For the text-containing cell, return its midpoint in [X, Y] coordinate format. 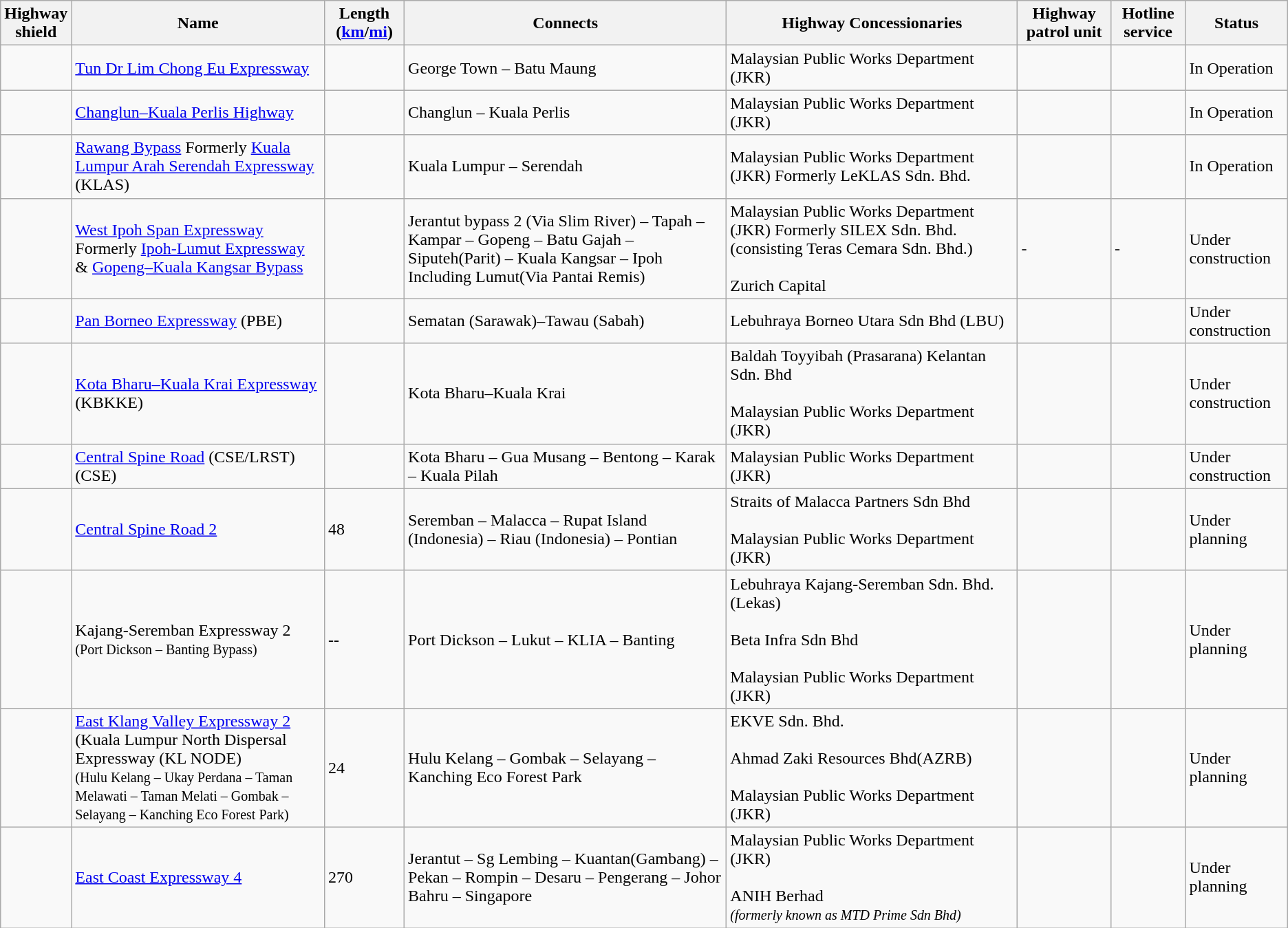
Hotline service [1148, 23]
Changlun – Kuala Perlis [566, 113]
EKVE Sdn. Bhd. Ahmad Zaki Resources Bhd(AZRB) Malaysian Public Works Department (JKR) [872, 768]
Kajang-Seremban Expressway 2 (Port Dickson – Banting Bypass) [198, 639]
West Ipoh Span Expressway Formerly Ipoh-Lumut Expressway & Gopeng–Kuala Kangsar Bypass [198, 248]
270 [365, 877]
Status [1236, 23]
Highway patrol unit [1064, 23]
Seremban – Malacca – Rupat Island (Indonesia) – Riau (Indonesia) – Pontian [566, 530]
George Town – Batu Maung [566, 67]
Hulu Kelang – Gombak – Selayang – Kanching Eco Forest Park [566, 768]
Malaysian Public Works Department (JKR)ANIH Berhad(formerly known as MTD Prime Sdn Bhd) [872, 877]
Length (km/mi) [365, 23]
Malaysian Public Works Department (JKR) Formerly LeKLAS Sdn. Bhd. [872, 166]
Sematan (Sarawak)–Tawau (Sabah) [566, 321]
Highway Concessionaries [872, 23]
Jerantut – Sg Lembing – Kuantan(Gambang) – Pekan – Rompin – Desaru – Pengerang – Johor Bahru – Singapore [566, 877]
Connects [566, 23]
Baldah Toyyibah (Prasarana) Kelantan Sdn. BhdMalaysian Public Works Department (JKR) [872, 393]
Central Spine Road 2 [198, 530]
Kota Bharu–Kuala Krai Expressway (KBKKE) [198, 393]
Name [198, 23]
Tun Dr Lim Chong Eu Expressway [198, 67]
24 [365, 768]
Rawang Bypass Formerly Kuala Lumpur Arah Serendah Expressway (KLAS) [198, 166]
Port Dickson – Lukut – KLIA – Banting [566, 639]
Straits of Malacca Partners Sdn Bhd Malaysian Public Works Department (JKR) [872, 530]
-- [365, 639]
Highwayshield [36, 23]
Kuala Lumpur – Serendah [566, 166]
48 [365, 530]
Changlun–Kuala Perlis Highway [198, 113]
Malaysian Public Works Department (JKR) Formerly SILEX Sdn. Bhd. (consisting Teras Cemara Sdn. Bhd.) Zurich Capital [872, 248]
East Coast Expressway 4 [198, 877]
Central Spine Road (CSE/LRST) (CSE) [198, 466]
Lebuhraya Kajang-Seremban Sdn. Bhd. (Lekas) Beta Infra Sdn Bhd Malaysian Public Works Department (JKR) [872, 639]
Pan Borneo Expressway (PBE) [198, 321]
Kota Bharu–Kuala Krai [566, 393]
Jerantut bypass 2 (Via Slim River) – Tapah – Kampar – Gopeng – Batu Gajah – Siputeh(Parit) – Kuala Kangsar – Ipoh Including Lumut(Via Pantai Remis) [566, 248]
Lebuhraya Borneo Utara Sdn Bhd (LBU) [872, 321]
Kota Bharu – Gua Musang – Bentong – Karak – Kuala Pilah [566, 466]
